Return [x, y] of the center of cell containing provided text 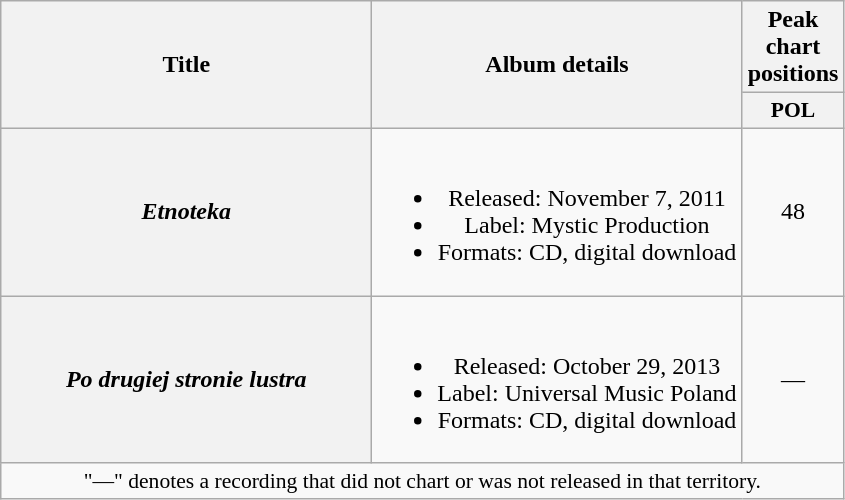
POL [793, 111]
Released: November 7, 2011Label: Mystic ProductionFormats: CD, digital download [557, 212]
— [793, 380]
Album details [557, 65]
Peak chart positions [793, 47]
Released: October 29, 2013Label: Universal Music PolandFormats: CD, digital download [557, 380]
48 [793, 212]
"—" denotes a recording that did not chart or was not released in that territory. [422, 481]
Po drugiej stronie lustra [186, 380]
Etnoteka [186, 212]
Title [186, 65]
